Extract the (X, Y) coordinate from the center of the cell holding the provided text.  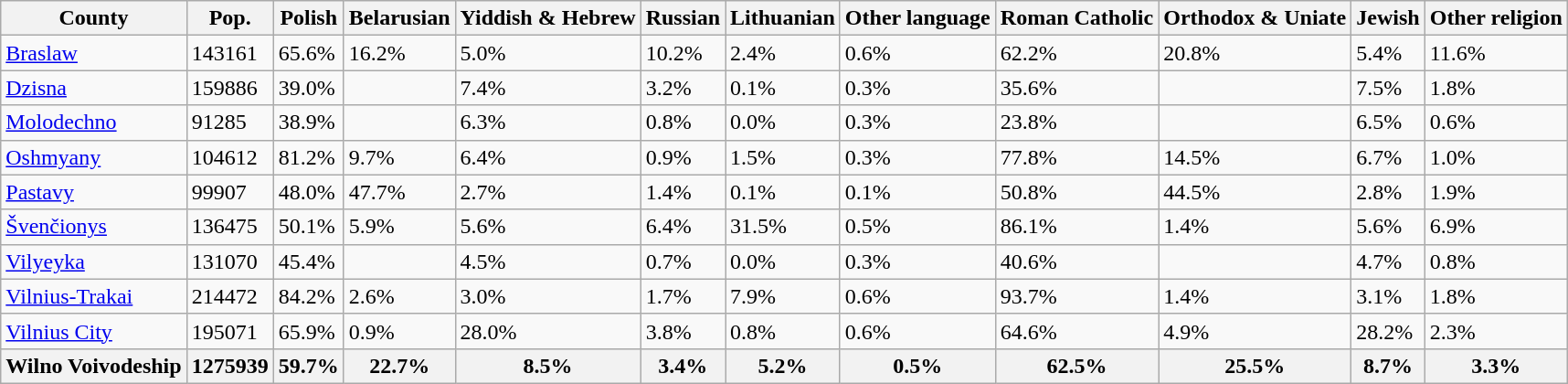
3.0% (548, 296)
50.8% (1076, 192)
2.8% (1388, 192)
4.7% (1388, 261)
2.3% (1496, 331)
14.5% (1255, 157)
7.5% (1388, 88)
0.7% (683, 261)
65.9% (309, 331)
8.5% (548, 366)
8.7% (1388, 366)
31.5% (783, 227)
Other religion (1496, 18)
Orthodox & Uniate (1255, 18)
50.1% (309, 227)
159886 (230, 88)
Lithuanian (783, 18)
1.5% (783, 157)
131070 (230, 261)
Jewish (1388, 18)
1275939 (230, 366)
5.9% (399, 227)
Braslaw (93, 53)
214472 (230, 296)
81.2% (309, 157)
40.6% (1076, 261)
10.2% (683, 53)
143161 (230, 53)
91285 (230, 123)
3.4% (683, 366)
6.3% (548, 123)
3.8% (683, 331)
16.2% (399, 53)
Molodechno (93, 123)
6.7% (1388, 157)
Vilyeyka (93, 261)
9.7% (399, 157)
47.7% (399, 192)
59.7% (309, 366)
93.7% (1076, 296)
195071 (230, 331)
7.9% (783, 296)
3.2% (683, 88)
1.7% (683, 296)
Polish (309, 18)
County (93, 18)
Yiddish & Hebrew (548, 18)
23.8% (1076, 123)
7.4% (548, 88)
44.5% (1255, 192)
Other language (917, 18)
Wilno Voivodeship (93, 366)
99907 (230, 192)
104612 (230, 157)
Pastavy (93, 192)
77.8% (1076, 157)
Russian (683, 18)
86.1% (1076, 227)
28.2% (1388, 331)
Pop. (230, 18)
3.3% (1496, 366)
28.0% (548, 331)
4.9% (1255, 331)
1.9% (1496, 192)
45.4% (309, 261)
20.8% (1255, 53)
5.2% (783, 366)
5.0% (548, 53)
Oshmyany (93, 157)
5.4% (1388, 53)
1.0% (1496, 157)
Vilnius-Trakai (93, 296)
64.6% (1076, 331)
Švenčionys (93, 227)
25.5% (1255, 366)
6.9% (1496, 227)
62.5% (1076, 366)
4.5% (548, 261)
Belarusian (399, 18)
2.7% (548, 192)
6.5% (1388, 123)
136475 (230, 227)
22.7% (399, 366)
2.4% (783, 53)
Dzisna (93, 88)
65.6% (309, 53)
3.1% (1388, 296)
35.6% (1076, 88)
62.2% (1076, 53)
84.2% (309, 296)
39.0% (309, 88)
Roman Catholic (1076, 18)
Vilnius City (93, 331)
48.0% (309, 192)
11.6% (1496, 53)
38.9% (309, 123)
2.6% (399, 296)
